Output the (x, y) coordinate of the center of the cell containing the given text.  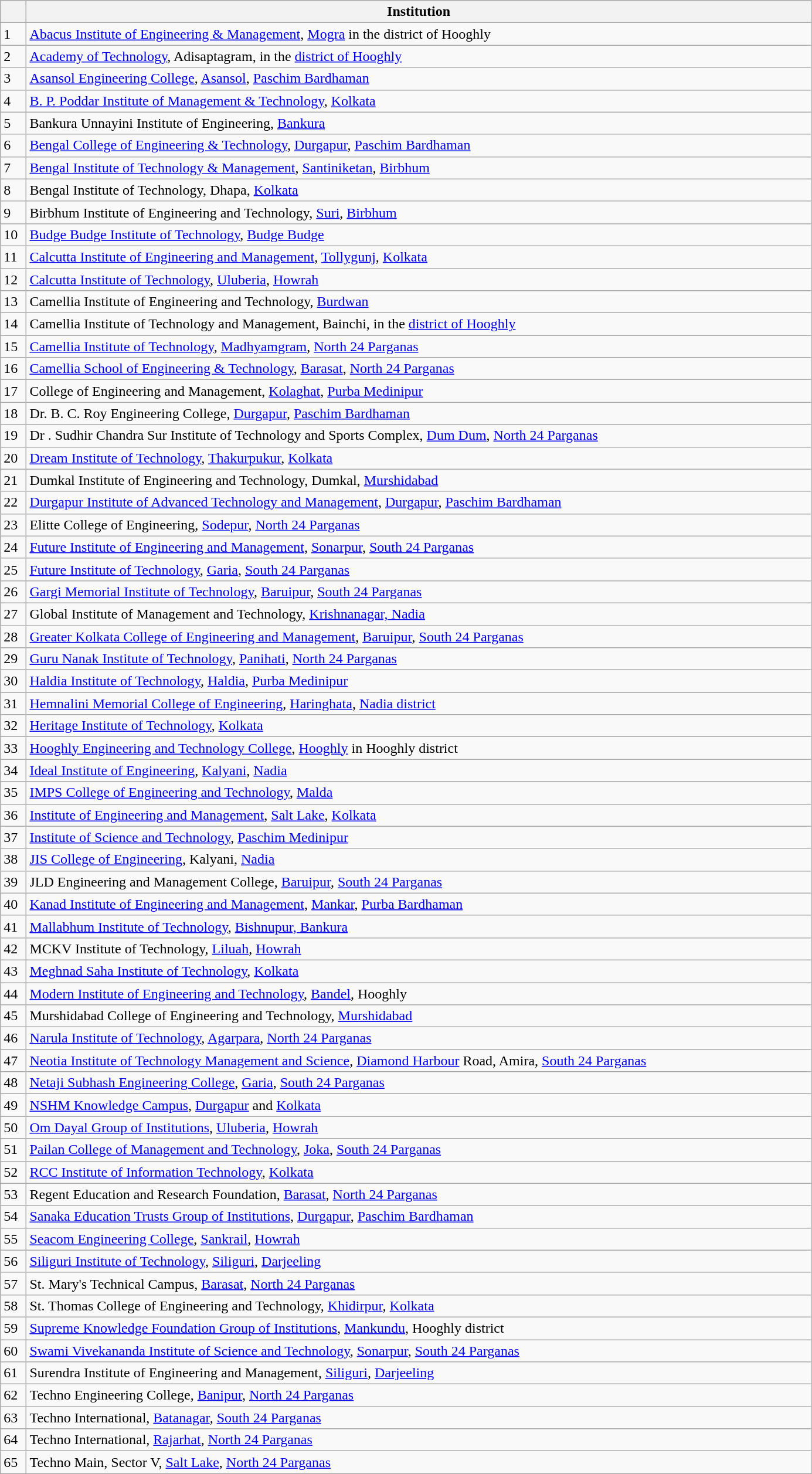
Camellia Institute of Engineering and Technology, Burdwan (419, 302)
59 (13, 1328)
Gargi Memorial Institute of Technology, Baruipur, South 24 Parganas (419, 592)
13 (13, 302)
Bengal Institute of Technology, Dhapa, Kolkata (419, 190)
Regent Education and Research Foundation, Barasat, North 24 Parganas (419, 1194)
Elitte College of Engineering, Sodepur, North 24 Parganas (419, 525)
15 (13, 347)
64 (13, 1440)
Institute of Engineering and Management, Salt Lake, Kolkata (419, 815)
20 (13, 458)
Modern Institute of Engineering and Technology, Bandel, Hooghly (419, 994)
24 (13, 547)
Bankura Unnayini Institute of Engineering, Bankura (419, 123)
55 (13, 1239)
Supreme Knowledge Foundation Group of Institutions, Mankundu, Hooghly district (419, 1328)
6 (13, 145)
Hooghly Engineering and Technology College, Hooghly in Hooghly district (419, 748)
Calcutta Institute of Engineering and Management, Tollygunj, Kolkata (419, 257)
Academy of Technology, Adisaptagram, in the district of Hooghly (419, 56)
56 (13, 1261)
Camellia School of Engineering & Technology, Barasat, North 24 Parganas (419, 369)
Abacus Institute of Engineering & Management, Mogra in the district of Hooghly (419, 34)
1 (13, 34)
22 (13, 502)
14 (13, 324)
Murshidabad College of Engineering and Technology, Murshidabad (419, 1016)
B. P. Poddar Institute of Management & Technology, Kolkata (419, 101)
53 (13, 1194)
29 (13, 659)
Techno Engineering College, Banipur, North 24 Parganas (419, 1395)
12 (13, 280)
St. Thomas College of Engineering and Technology, Khidirpur, Kolkata (419, 1306)
61 (13, 1373)
Hemnalini Memorial College of Engineering, Haringhata, Nadia district (419, 704)
45 (13, 1016)
Birbhum Institute of Engineering and Technology, Suri, Birbhum (419, 212)
Bengal College of Engineering & Technology, Durgapur, Paschim Bardhaman (419, 145)
38 (13, 860)
Narula Institute of Technology, Agarpara, North 24 Parganas (419, 1038)
Bengal Institute of Technology & Management, Santiniketan, Birbhum (419, 168)
NSHM Knowledge Campus, Durgapur and Kolkata (419, 1105)
16 (13, 369)
JLD Engineering and Management College, Baruipur, South 24 Parganas (419, 882)
19 (13, 436)
49 (13, 1105)
Budge Budge Institute of Technology, Budge Budge (419, 235)
11 (13, 257)
Pailan College of Management and Technology, Joka, South 24 Parganas (419, 1150)
33 (13, 748)
Netaji Subhash Engineering College, Garia, South 24 Parganas (419, 1083)
IMPS College of Engineering and Technology, Malda (419, 793)
41 (13, 926)
31 (13, 704)
Swami Vivekananda Institute of Science and Technology, Sonarpur, South 24 Parganas (419, 1350)
4 (13, 101)
27 (13, 614)
Institution (419, 12)
Siliguri Institute of Technology, Siliguri, Darjeeling (419, 1261)
3 (13, 79)
10 (13, 235)
52 (13, 1172)
Guru Nanak Institute of Technology, Panihati, North 24 Parganas (419, 659)
Techno Main, Sector V, Salt Lake, North 24 Parganas (419, 1462)
Camellia Institute of Technology, Madhyamgram, North 24 Parganas (419, 347)
57 (13, 1283)
Institute of Science and Technology, Paschim Medinipur (419, 837)
MCKV Institute of Technology, Liluah, Howrah (419, 949)
Dream Institute of Technology, Thakurpukur, Kolkata (419, 458)
21 (13, 480)
College of Engineering and Management, Kolaghat, Purba Medinipur (419, 391)
63 (13, 1418)
5 (13, 123)
Mallabhum Institute of Technology, Bishnupur, Bankura (419, 926)
51 (13, 1150)
62 (13, 1395)
28 (13, 636)
Neotia Institute of Technology Management and Science, Diamond Harbour Road, Amira, South 24 Parganas (419, 1061)
RCC Institute of Information Technology, Kolkata (419, 1172)
Dr. B. C. Roy Engineering College, Durgapur, Paschim Bardhaman (419, 413)
47 (13, 1061)
Om Dayal Group of Institutions, Uluberia, Howrah (419, 1127)
Kanad Institute of Engineering and Management, Mankar, Purba Bardhaman (419, 904)
46 (13, 1038)
42 (13, 949)
44 (13, 994)
40 (13, 904)
36 (13, 815)
18 (13, 413)
Heritage Institute of Technology, Kolkata (419, 726)
54 (13, 1217)
48 (13, 1083)
JIS College of Engineering, Kalyani, Nadia (419, 860)
34 (13, 770)
Global Institute of Management and Technology, Krishnanagar, Nadia (419, 614)
Surendra Institute of Engineering and Management, Siliguri, Darjeeling (419, 1373)
Durgapur Institute of Advanced Technology and Management, Durgapur, Paschim Bardhaman (419, 502)
30 (13, 681)
37 (13, 837)
Techno International, Rajarhat, North 24 Parganas (419, 1440)
Meghnad Saha Institute of Technology, Kolkata (419, 971)
43 (13, 971)
60 (13, 1350)
Future Institute of Engineering and Management, Sonarpur, South 24 Parganas (419, 547)
Calcutta Institute of Technology, Uluberia, Howrah (419, 280)
7 (13, 168)
9 (13, 212)
Seacom Engineering College, Sankrail, Howrah (419, 1239)
58 (13, 1306)
39 (13, 882)
Greater Kolkata College of Engineering and Management, Baruipur, South 24 Parganas (419, 636)
26 (13, 592)
Dr . Sudhir Chandra Sur Institute of Technology and Sports Complex, Dum Dum, North 24 Parganas (419, 436)
Ideal Institute of Engineering, Kalyani, Nadia (419, 770)
17 (13, 391)
8 (13, 190)
Asansol Engineering College, Asansol, Paschim Bardhaman (419, 79)
23 (13, 525)
Techno International, Batanagar, South 24 Parganas (419, 1418)
Camellia Institute of Technology and Management, Bainchi, in the district of Hooghly (419, 324)
50 (13, 1127)
32 (13, 726)
Dumkal Institute of Engineering and Technology, Dumkal, Murshidabad (419, 480)
Future Institute of Technology, Garia, South 24 Parganas (419, 569)
Haldia Institute of Technology, Haldia, Purba Medinipur (419, 681)
25 (13, 569)
35 (13, 793)
St. Mary's Technical Campus, Barasat, North 24 Parganas (419, 1283)
Sanaka Education Trusts Group of Institutions, Durgapur, Paschim Bardhaman (419, 1217)
65 (13, 1462)
2 (13, 56)
